Scan for the cell matching the given text and deliver its (X, Y) coordinate at center. 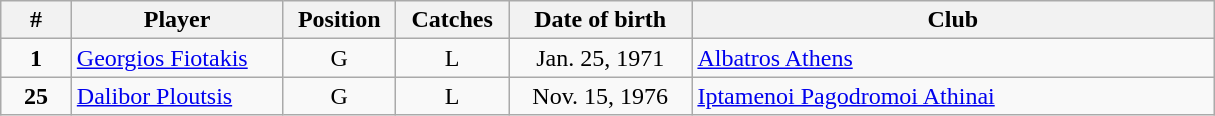
25 (36, 96)
Catches (452, 20)
Dalibor Ploutsis (177, 96)
1 (36, 58)
Position (340, 20)
Player (177, 20)
Jan. 25, 1971 (600, 58)
Club (953, 20)
Date of birth (600, 20)
Albatros Athens (953, 58)
# (36, 20)
Nov. 15, 1976 (600, 96)
Iptamenoi Pagodromoi Athinai (953, 96)
Georgios Fiotakis (177, 58)
